Capture the cell that displays the provided text and extract its (X, Y) central coordinate. 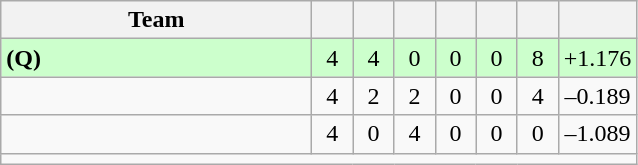
+1.176 (598, 58)
Team (156, 20)
–0.189 (598, 96)
–1.089 (598, 134)
(Q) (156, 58)
8 (538, 58)
